Pinpoint the cell where the given text exists, returning its (X, Y) midpoint coordinate. 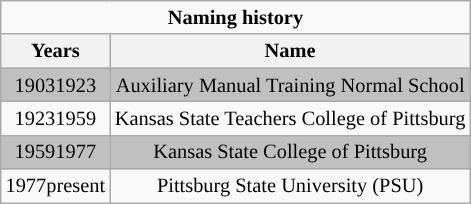
Name (290, 51)
Naming history (236, 18)
19591977 (56, 152)
1977present (56, 186)
Auxiliary Manual Training Normal School (290, 85)
Years (56, 51)
19031923 (56, 85)
Kansas State Teachers College of Pittsburg (290, 119)
Kansas State College of Pittsburg (290, 152)
Pittsburg State University (PSU) (290, 186)
19231959 (56, 119)
